Provide the [X, Y] coordinate of the cell's center where the given text is located.  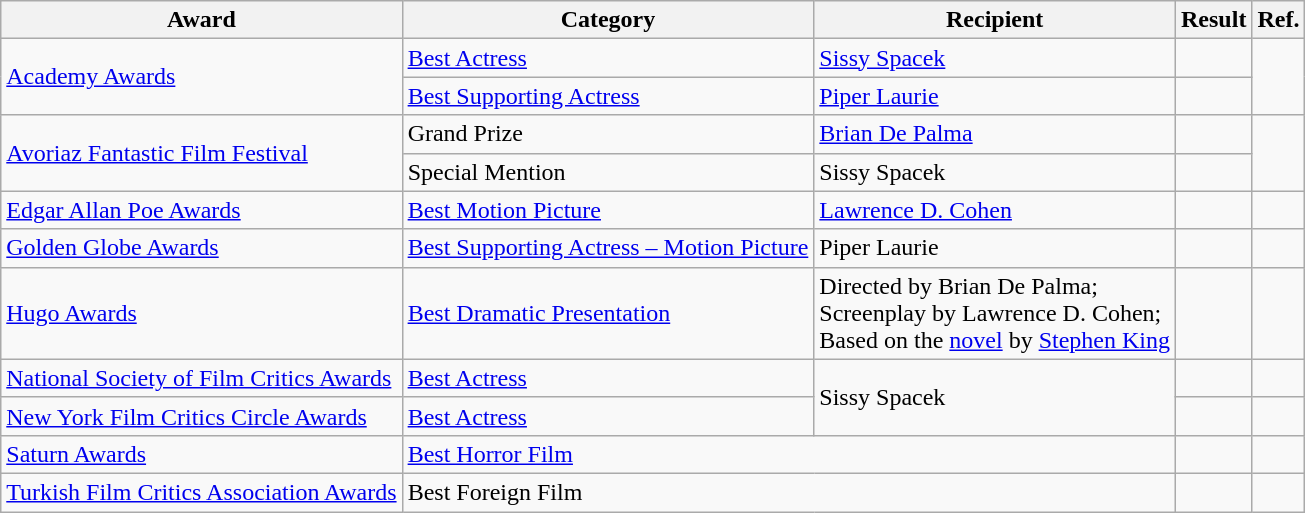
Best Foreign Film [788, 492]
Hugo Awards [202, 313]
Academy Awards [202, 77]
Recipient [995, 20]
New York Film Critics Circle Awards [202, 416]
Turkish Film Critics Association Awards [202, 492]
Ref. [1278, 20]
Best Supporting Actress [608, 96]
Lawrence D. Cohen [995, 210]
Award [202, 20]
Brian De Palma [995, 134]
Best Supporting Actress – Motion Picture [608, 248]
Saturn Awards [202, 454]
National Society of Film Critics Awards [202, 378]
Avoriaz Fantastic Film Festival [202, 153]
Result [1214, 20]
Category [608, 20]
Directed by Brian De Palma; Screenplay by Lawrence D. Cohen; Based on the novel by Stephen King [995, 313]
Golden Globe Awards [202, 248]
Special Mention [608, 172]
Best Dramatic Presentation [608, 313]
Grand Prize [608, 134]
Best Horror Film [788, 454]
Edgar Allan Poe Awards [202, 210]
Best Motion Picture [608, 210]
